Extract the [X, Y] coordinate from the center of the cell holding the provided text.  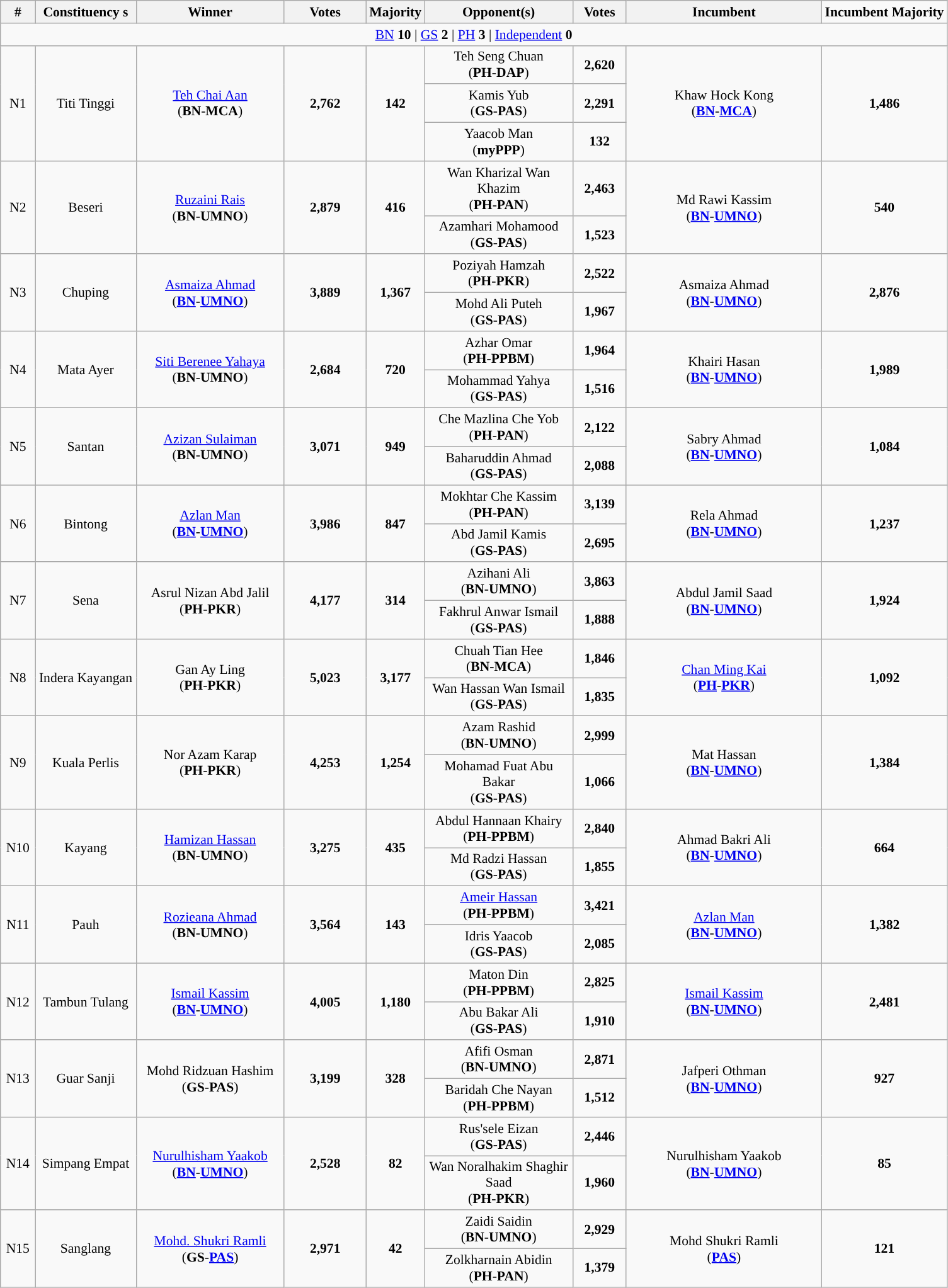
Azhar Omar (PH-PPBM) [499, 350]
Teh Chai Aan (BN-MCA) [210, 103]
2,762 [325, 103]
Ahmad Bakri Ali (BN-UMNO) [724, 848]
Mokhtar Che Kassim (PH-PAN) [499, 504]
Zaidi Saidin (BN-UMNO) [499, 1229]
Khairi Hasan (BN-UMNO) [724, 370]
1,254 [396, 763]
1,855 [600, 867]
Mata Ayer [86, 370]
Incumbent Majority [884, 12]
132 [600, 142]
1,237 [884, 523]
Mohd Shukri Ramli (PAS) [724, 1249]
3,071 [325, 447]
3,199 [325, 1079]
Md Rawi Kassim (BN-UMNO) [724, 208]
Rus'sele Eizan (GS-PAS) [499, 1136]
Wan Noralhakim Shaghir Saad (PH-PKR) [499, 1183]
2,446 [600, 1136]
1,989 [884, 370]
142 [396, 103]
Sabry Ahmad (BN-UMNO) [724, 447]
N10 [18, 848]
Majority [396, 12]
N15 [18, 1249]
N8 [18, 678]
Mat Hassan (BN-UMNO) [724, 763]
3,177 [396, 678]
Chan Ming Kai (PH-PKR) [724, 678]
Chuping [86, 293]
Fakhrul Anwar Ismail (GS-PAS) [499, 620]
# [18, 12]
Afifi Osman (BN-UMNO) [499, 1059]
Abdul Jamil Saad (BN-UMNO) [724, 601]
1,960 [600, 1183]
Rozieana Ahmad (BN-UMNO) [210, 925]
3,564 [325, 925]
Wan Kharizal Wan Khazim (PH-PAN) [499, 189]
Abd Jamil Kamis (GS-PAS) [499, 543]
540 [884, 208]
Mohd. Shukri Ramli (GS-PAS) [210, 1249]
Siti Berenee Yahaya (BN-UMNO) [210, 370]
Idris Yaacob (GS-PAS) [499, 943]
Maton Din (PH-PPBM) [499, 983]
1,084 [884, 447]
1,846 [600, 659]
Incumbent [724, 12]
2,695 [600, 543]
Winner [210, 12]
Baridah Che Nayan (PH-PPBM) [499, 1098]
Simpang Empat [86, 1164]
2,876 [884, 293]
N12 [18, 1001]
Hamizan Hassan (BN-UMNO) [210, 848]
3,275 [325, 848]
Poziyah Hamzah (PH-PKR) [499, 273]
328 [396, 1079]
2,840 [600, 829]
Pauh [86, 925]
4,005 [325, 1001]
Gan Ay Ling (PH-PKR) [210, 678]
N1 [18, 103]
3,889 [325, 293]
435 [396, 848]
Opponent(s) [499, 12]
2,085 [600, 943]
3,863 [600, 582]
Azam Rashid (BN-UMNO) [499, 736]
1,384 [884, 763]
Teh Seng Chuan (PH-DAP) [499, 64]
Mohd Ridzuan Hashim (GS-PAS) [210, 1079]
1,924 [884, 601]
121 [884, 1249]
Sanglang [86, 1249]
Azamhari Mohamood (GS-PAS) [499, 234]
949 [396, 447]
4,177 [325, 601]
1,835 [600, 697]
2,999 [600, 736]
Chuah Tian Hee (BN-MCA) [499, 659]
1,888 [600, 620]
Kuala Perlis [86, 763]
Indera Kayangan [86, 678]
Khaw Hock Kong (BN-MCA) [724, 103]
N7 [18, 601]
Wan Hassan Wan Ismail (GS-PAS) [499, 697]
Sena [86, 601]
Abdul Hannaan Khairy (PH-PPBM) [499, 829]
2,291 [600, 103]
Ruzaini Rais (BN-UMNO) [210, 208]
N11 [18, 925]
2,620 [600, 64]
Md Radzi Hassan (GS-PAS) [499, 867]
1,967 [600, 312]
2,122 [600, 427]
2,481 [884, 1001]
Yaacob Man (myPPP) [499, 142]
N3 [18, 293]
Jafperi Othman (BN-UMNO) [724, 1079]
2,684 [325, 370]
847 [396, 523]
N4 [18, 370]
416 [396, 208]
Mohammad Yahya (GS-PAS) [499, 389]
Kamis Yub (GS-PAS) [499, 103]
3,139 [600, 504]
N14 [18, 1164]
1,964 [600, 350]
Mohamad Fuat Abu Bakar (GS-PAS) [499, 782]
Kayang [86, 848]
1,379 [600, 1268]
Santan [86, 447]
42 [396, 1249]
2,929 [600, 1229]
Nor Azam Karap (PH-PKR) [210, 763]
Abu Bakar Ali (GS-PAS) [499, 1020]
2,088 [600, 466]
2,825 [600, 983]
N2 [18, 208]
1,180 [396, 1001]
1,382 [884, 925]
BN 10 | GS 2 | PH 3 | Independent 0 [474, 35]
Che Mazlina Che Yob (PH-PAN) [499, 427]
Ameir Hassan (PH-PPBM) [499, 906]
3,986 [325, 523]
3,421 [600, 906]
Rela Ahmad (BN-UMNO) [724, 523]
N5 [18, 447]
2,871 [600, 1059]
Mohd Ali Puteh (GS-PAS) [499, 312]
1,486 [884, 103]
N9 [18, 763]
143 [396, 925]
664 [884, 848]
927 [884, 1079]
2,879 [325, 208]
Azizan Sulaiman (BN-UMNO) [210, 447]
1,512 [600, 1098]
314 [396, 601]
1,910 [600, 1020]
Titi Tinggi [86, 103]
85 [884, 1164]
1,516 [600, 389]
4,253 [325, 763]
Baharuddin Ahmad (GS-PAS) [499, 466]
2,522 [600, 273]
N6 [18, 523]
N13 [18, 1079]
2,463 [600, 189]
Beseri [86, 208]
1,066 [600, 782]
Zolkharnain Abidin (PH-PAN) [499, 1268]
Constituency s [86, 12]
Asrul Nizan Abd Jalil (PH-PKR) [210, 601]
5,023 [325, 678]
Tambun Tulang [86, 1001]
1,092 [884, 678]
1,367 [396, 293]
720 [396, 370]
1,523 [600, 234]
82 [396, 1164]
Azihani Ali (BN-UMNO) [499, 582]
Bintong [86, 523]
Guar Sanji [86, 1079]
2,528 [325, 1164]
2,971 [325, 1249]
